Identify which cell holds the provided text, then report its [x, y] central coordinate. 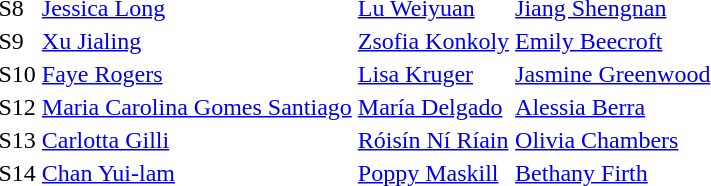
Faye Rogers [196, 74]
Carlotta Gilli [196, 140]
Zsofia Konkoly [433, 41]
Róisín Ní Ríain [433, 140]
Xu Jialing [196, 41]
Lisa Kruger [433, 74]
Maria Carolina Gomes Santiago [196, 107]
María Delgado [433, 107]
